From the cell containing the given text, extract its center point as (x, y) coordinate. 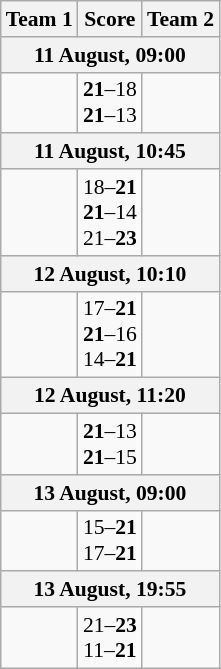
13 August, 09:00 (110, 493)
12 August, 11:20 (110, 396)
Score (110, 19)
15–2117–21 (110, 540)
Team 1 (40, 19)
17–2121–1614–21 (110, 334)
Team 2 (180, 19)
21–1821–13 (110, 102)
11 August, 10:45 (110, 152)
21–2311–21 (110, 638)
21–1321–15 (110, 444)
13 August, 19:55 (110, 590)
18–2121–1421–23 (110, 212)
11 August, 09:00 (110, 55)
12 August, 10:10 (110, 274)
